Return [x, y] of the center of cell containing provided text 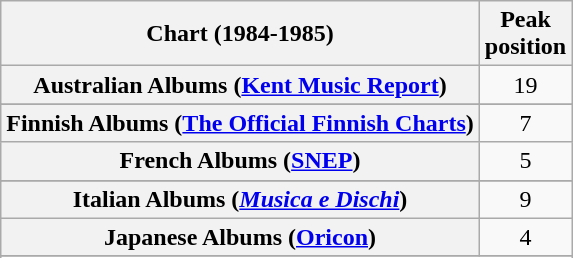
Finnish Albums (The Official Finnish Charts) [240, 123]
Italian Albums (Musica e Dischi) [240, 199]
4 [525, 237]
7 [525, 123]
Japanese Albums (Oricon) [240, 237]
French Albums (SNEP) [240, 161]
Australian Albums (Kent Music Report) [240, 85]
5 [525, 161]
Peakposition [525, 34]
19 [525, 85]
Chart (1984-1985) [240, 34]
9 [525, 199]
